Capture the cell that displays the provided text and extract its (X, Y) central coordinate. 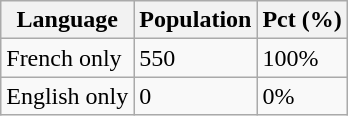
550 (196, 58)
French only (68, 58)
100% (302, 58)
0% (302, 96)
English only (68, 96)
0 (196, 96)
Language (68, 20)
Population (196, 20)
Pct (%) (302, 20)
